Return the [x, y] coordinate for the center point of the cell that contains the specified text.  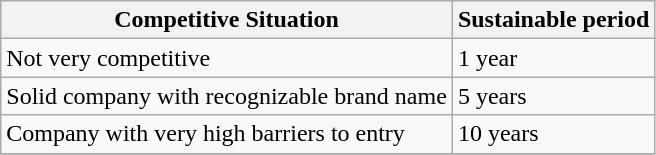
Sustainable period [553, 20]
5 years [553, 96]
10 years [553, 134]
Not very competitive [227, 58]
Competitive Situation [227, 20]
Company with very high barriers to entry [227, 134]
Solid company with recognizable brand name [227, 96]
1 year [553, 58]
